From the cell containing the given text, extract its center point as [X, Y] coordinate. 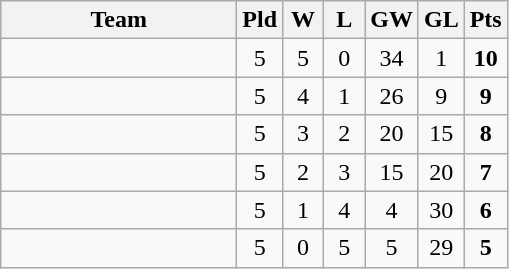
29 [441, 248]
Pts [486, 20]
26 [392, 96]
10 [486, 58]
L [344, 20]
34 [392, 58]
7 [486, 172]
6 [486, 210]
GW [392, 20]
GL [441, 20]
Pld [260, 20]
Team [119, 20]
8 [486, 134]
W [304, 20]
30 [441, 210]
